Output the (X, Y) coordinate of the center of the cell containing the given text.  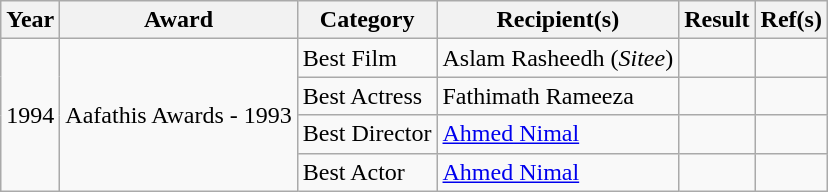
Best Film (367, 58)
Aslam Rasheedh (Sitee) (558, 58)
Result (717, 20)
Year (30, 20)
Ref(s) (791, 20)
Award (178, 20)
Category (367, 20)
Best Actor (367, 172)
1994 (30, 115)
Recipient(s) (558, 20)
Best Director (367, 134)
Aafathis Awards - 1993 (178, 115)
Fathimath Rameeza (558, 96)
Best Actress (367, 96)
